Pinpoint the cell where the given text exists, returning its [X, Y] midpoint coordinate. 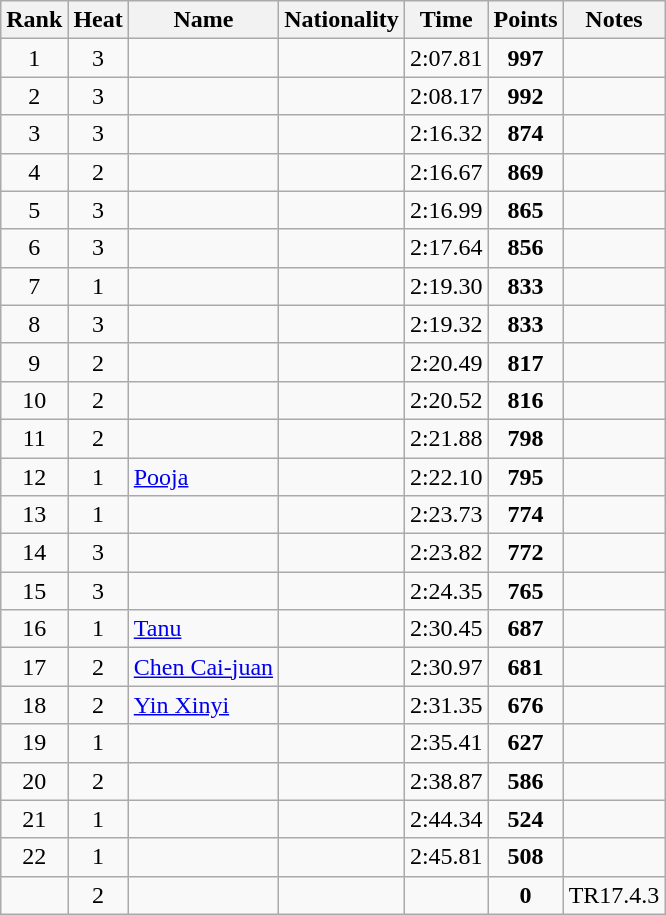
Heat [98, 20]
2:45.81 [446, 857]
2:08.17 [446, 96]
Chen Cai-juan [203, 667]
765 [526, 591]
10 [34, 400]
22 [34, 857]
20 [34, 781]
Notes [614, 20]
869 [526, 172]
856 [526, 248]
2:16.67 [446, 172]
997 [526, 58]
2:17.64 [446, 248]
2:16.99 [446, 210]
2:19.30 [446, 286]
11 [34, 438]
508 [526, 857]
2:07.81 [446, 58]
2:16.32 [446, 134]
874 [526, 134]
817 [526, 362]
19 [34, 743]
13 [34, 515]
6 [34, 248]
2:21.88 [446, 438]
Yin Xinyi [203, 705]
865 [526, 210]
7 [34, 286]
687 [526, 629]
676 [526, 705]
2:19.32 [446, 324]
17 [34, 667]
2:20.49 [446, 362]
Pooja [203, 477]
2:30.45 [446, 629]
Time [446, 20]
2:38.87 [446, 781]
2:20.52 [446, 400]
2:23.82 [446, 553]
524 [526, 819]
8 [34, 324]
0 [526, 895]
4 [34, 172]
798 [526, 438]
Rank [34, 20]
2:30.97 [446, 667]
15 [34, 591]
5 [34, 210]
774 [526, 515]
TR17.4.3 [614, 895]
586 [526, 781]
12 [34, 477]
Points [526, 20]
772 [526, 553]
2:23.73 [446, 515]
795 [526, 477]
2:31.35 [446, 705]
Nationality [342, 20]
Name [203, 20]
681 [526, 667]
627 [526, 743]
2:24.35 [446, 591]
992 [526, 96]
21 [34, 819]
816 [526, 400]
18 [34, 705]
2:44.34 [446, 819]
2:35.41 [446, 743]
9 [34, 362]
14 [34, 553]
2:22.10 [446, 477]
Tanu [203, 629]
16 [34, 629]
